For the text-containing cell, return its midpoint in [x, y] coordinate format. 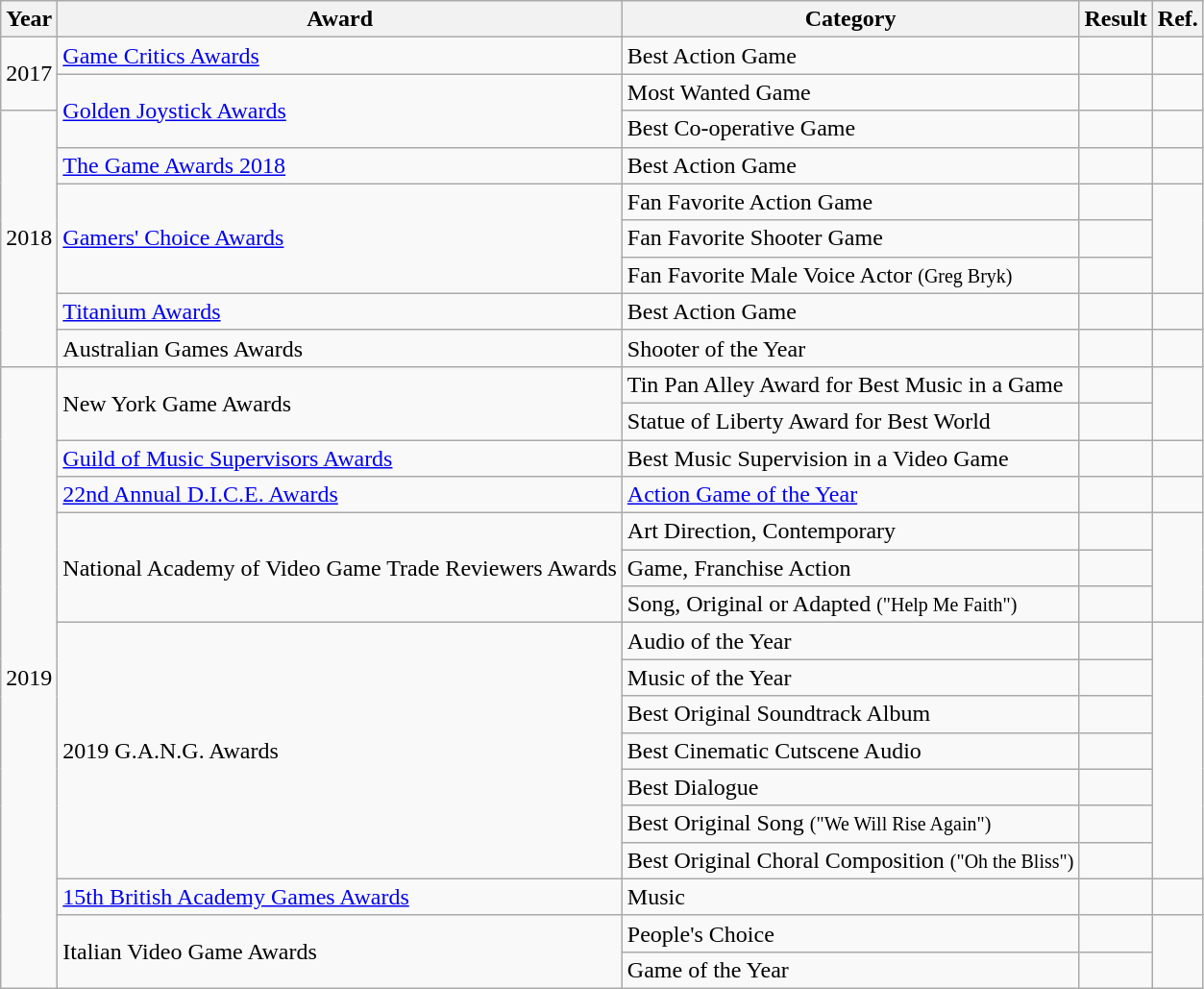
Art Direction, Contemporary [850, 532]
Award [340, 19]
2017 [29, 74]
New York Game Awards [340, 403]
Result [1116, 19]
Fan Favorite Action Game [850, 202]
Best Original Song ("We Will Rise Again") [850, 824]
Best Music Supervision in a Video Game [850, 458]
Fan Favorite Male Voice Actor (Greg Bryk) [850, 275]
Australian Games Awards [340, 348]
Audio of the Year [850, 641]
The Game Awards 2018 [340, 165]
2019 [29, 677]
People's Choice [850, 933]
Tin Pan Alley Award for Best Music in a Game [850, 384]
Game Critics Awards [340, 56]
Best Cinematic Cutscene Audio [850, 751]
Most Wanted Game [850, 92]
Music [850, 897]
Year [29, 19]
Ref. [1178, 19]
Game of the Year [850, 970]
Best Original Choral Composition ("Oh the Bliss") [850, 860]
Best Dialogue [850, 787]
Golden Joystick Awards [340, 111]
Song, Original or Adapted ("Help Me Faith") [850, 605]
Best Co-operative Game [850, 129]
Category [850, 19]
Guild of Music Supervisors Awards [340, 458]
Titanium Awards [340, 311]
Statue of Liberty Award for Best World [850, 421]
Shooter of the Year [850, 348]
Music of the Year [850, 678]
Best Original Soundtrack Album [850, 714]
22nd Annual D.I.C.E. Awards [340, 495]
Gamers' Choice Awards [340, 238]
Action Game of the Year [850, 495]
15th British Academy Games Awards [340, 897]
National Academy of Video Game Trade Reviewers Awards [340, 568]
Italian Video Game Awards [340, 952]
Game, Franchise Action [850, 568]
2018 [29, 238]
Fan Favorite Shooter Game [850, 238]
2019 G.A.N.G. Awards [340, 751]
